Locate the cell with the specified text and output its [x, y] center coordinate. 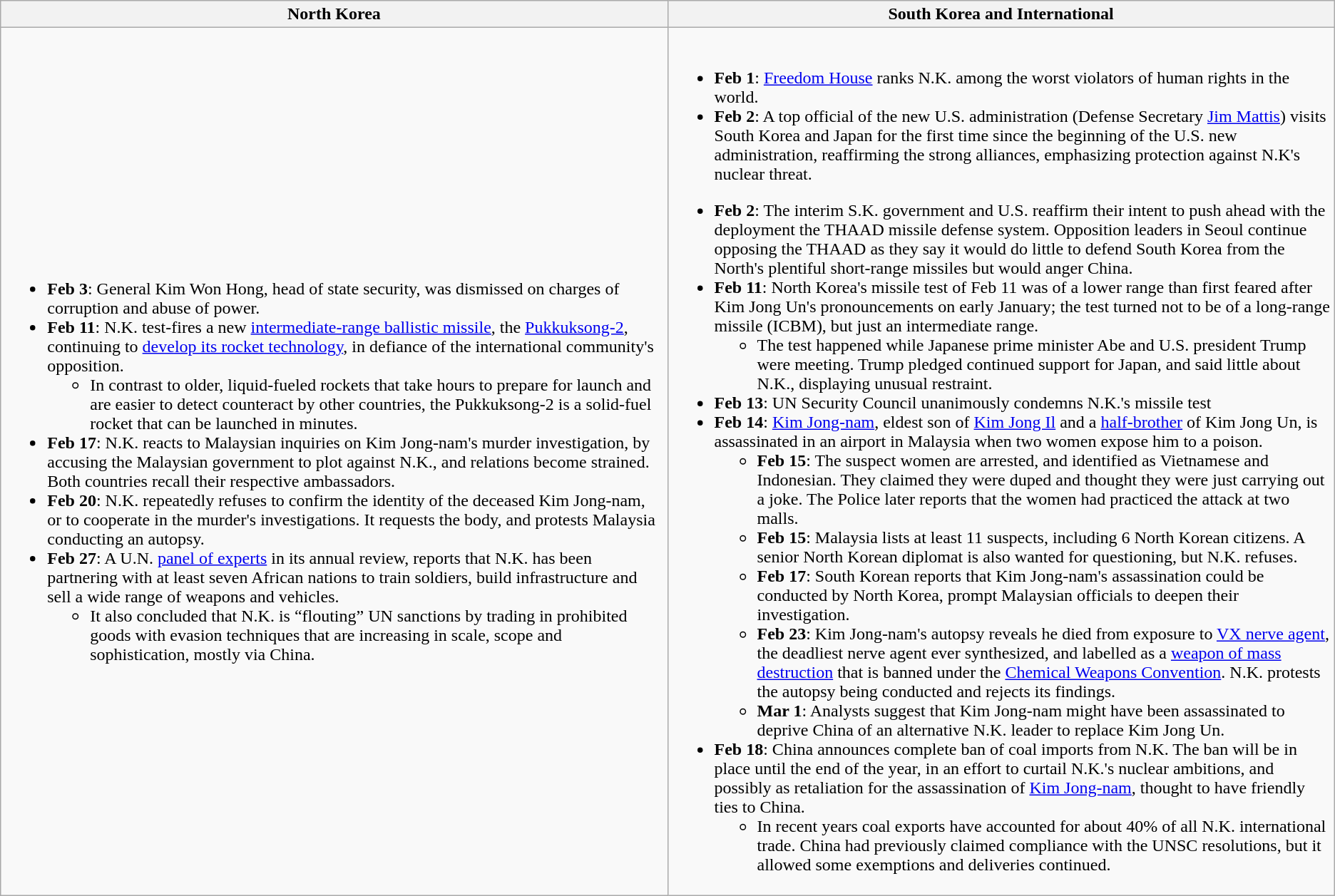
South Korea and International [1001, 14]
North Korea [334, 14]
